Locate the cell with the specified text and output its [X, Y] center coordinate. 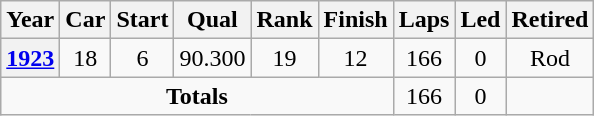
19 [284, 58]
18 [86, 58]
Finish [356, 20]
Year [30, 20]
Start [142, 20]
Rank [284, 20]
6 [142, 58]
1923 [30, 58]
Qual [212, 20]
Car [86, 20]
12 [356, 58]
Laps [424, 20]
Led [480, 20]
Totals [197, 96]
90.300 [212, 58]
Rod [550, 58]
Retired [550, 20]
